Return the (x, y) coordinate for the center point of the cell that contains the specified text.  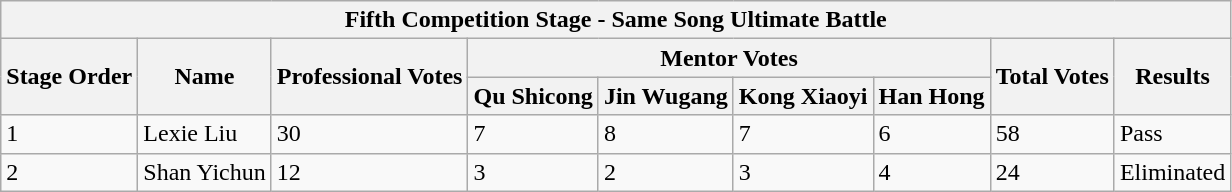
Lexie Liu (205, 134)
Mentor Votes (729, 58)
Stage Order (70, 77)
58 (1052, 134)
6 (932, 134)
Fifth Competition Stage - Same Song Ultimate Battle (616, 20)
Name (205, 77)
Total Votes (1052, 77)
Kong Xiaoyi (803, 96)
Jin Wugang (666, 96)
1 (70, 134)
24 (1052, 172)
30 (370, 134)
8 (666, 134)
4 (932, 172)
Qu Shicong (533, 96)
Pass (1172, 134)
Eliminated (1172, 172)
Results (1172, 77)
12 (370, 172)
Professional Votes (370, 77)
Han Hong (932, 96)
Shan Yichun (205, 172)
